Capture the cell that displays the provided text and extract its (x, y) central coordinate. 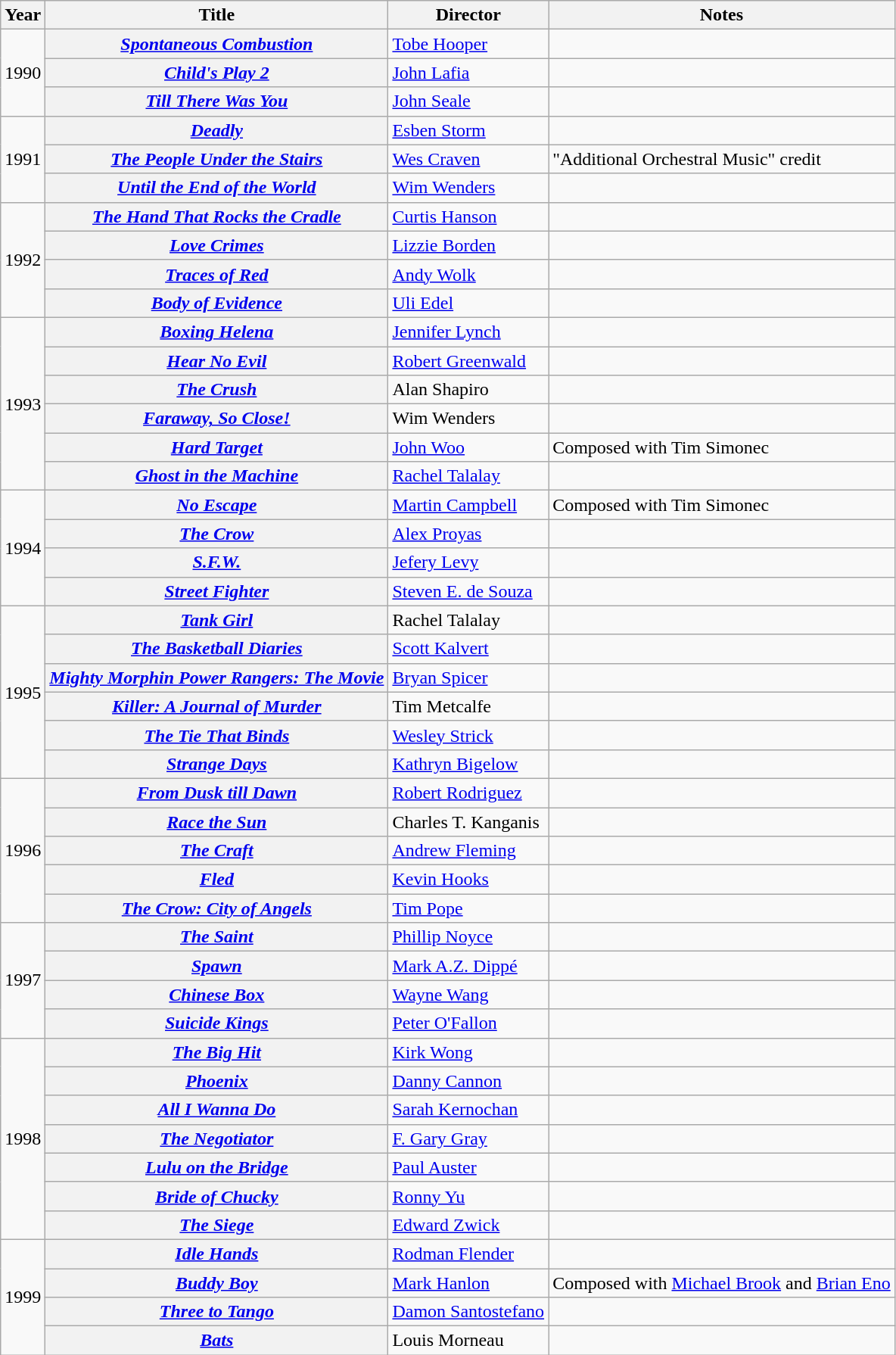
1996 (23, 850)
The Tie That Binds (216, 735)
Bats (216, 1341)
The Basketball Diaries (216, 649)
From Dusk till Dawn (216, 793)
Lizzie Borden (468, 245)
Chinese Box (216, 995)
Bride of Chucky (216, 1196)
Peter O'Fallon (468, 1023)
Faraway, So Close! (216, 419)
Notes (722, 15)
Curtis Hanson (468, 216)
Scott Kalvert (468, 649)
1993 (23, 403)
Tank Girl (216, 620)
The People Under the Stairs (216, 159)
Kirk Wong (468, 1052)
S.F.W. (216, 562)
The Crush (216, 390)
1997 (23, 980)
Paul Auster (468, 1167)
Esben Storm (468, 130)
The Crow: City of Angels (216, 908)
Strange Days (216, 764)
Hear No Evil (216, 361)
Mark Hanlon (468, 1283)
Love Crimes (216, 245)
1999 (23, 1297)
John Woo (468, 447)
Wesley Strick (468, 735)
Composed with Michael Brook and Brian Eno (722, 1283)
Race the Sun (216, 821)
1991 (23, 159)
Until the End of the World (216, 188)
Spontaneous Combustion (216, 44)
1995 (23, 692)
The Negotiator (216, 1139)
Wes Craven (468, 159)
1990 (23, 73)
All I Wanna Do (216, 1110)
Traces of Red (216, 274)
Body of Evidence (216, 303)
Tim Metcalfe (468, 706)
Fled (216, 880)
Deadly (216, 130)
Suicide Kings (216, 1023)
Spawn (216, 966)
Uli Edel (468, 303)
1992 (23, 260)
Year (23, 15)
No Escape (216, 505)
The Craft (216, 851)
Louis Morneau (468, 1341)
Damon Santostefano (468, 1312)
Killer: A Journal of Murder (216, 706)
The Siege (216, 1225)
Alan Shapiro (468, 390)
Street Fighter (216, 591)
Robert Rodriguez (468, 793)
Tobe Hooper (468, 44)
1998 (23, 1139)
Phillip Noyce (468, 937)
Edward Zwick (468, 1225)
The Big Hit (216, 1052)
"Additional Orchestral Music" credit (722, 159)
Andrew Fleming (468, 851)
The Hand That Rocks the Cradle (216, 216)
Tim Pope (468, 908)
Kevin Hooks (468, 880)
Till There Was You (216, 101)
Director (468, 15)
Danny Cannon (468, 1081)
Sarah Kernochan (468, 1110)
Lulu on the Bridge (216, 1167)
1994 (23, 548)
The Saint (216, 937)
Idle Hands (216, 1254)
Charles T. Kanganis (468, 821)
John Seale (468, 101)
Hard Target (216, 447)
Boxing Helena (216, 332)
Wayne Wang (468, 995)
Robert Greenwald (468, 361)
Bryan Spicer (468, 677)
Child's Play 2 (216, 73)
Phoenix (216, 1081)
Title (216, 15)
Buddy Boy (216, 1283)
Ronny Yu (468, 1196)
Jefery Levy (468, 562)
Andy Wolk (468, 274)
Kathryn Bigelow (468, 764)
Jennifer Lynch (468, 332)
The Crow (216, 534)
F. Gary Gray (468, 1139)
John Lafia (468, 73)
Mark A.Z. Dippé (468, 966)
Ghost in the Machine (216, 476)
Three to Tango (216, 1312)
Steven E. de Souza (468, 591)
Rodman Flender (468, 1254)
Alex Proyas (468, 534)
Mighty Morphin Power Rangers: The Movie (216, 677)
Martin Campbell (468, 505)
